Extract the [X, Y] coordinate from the center of the cell holding the provided text.  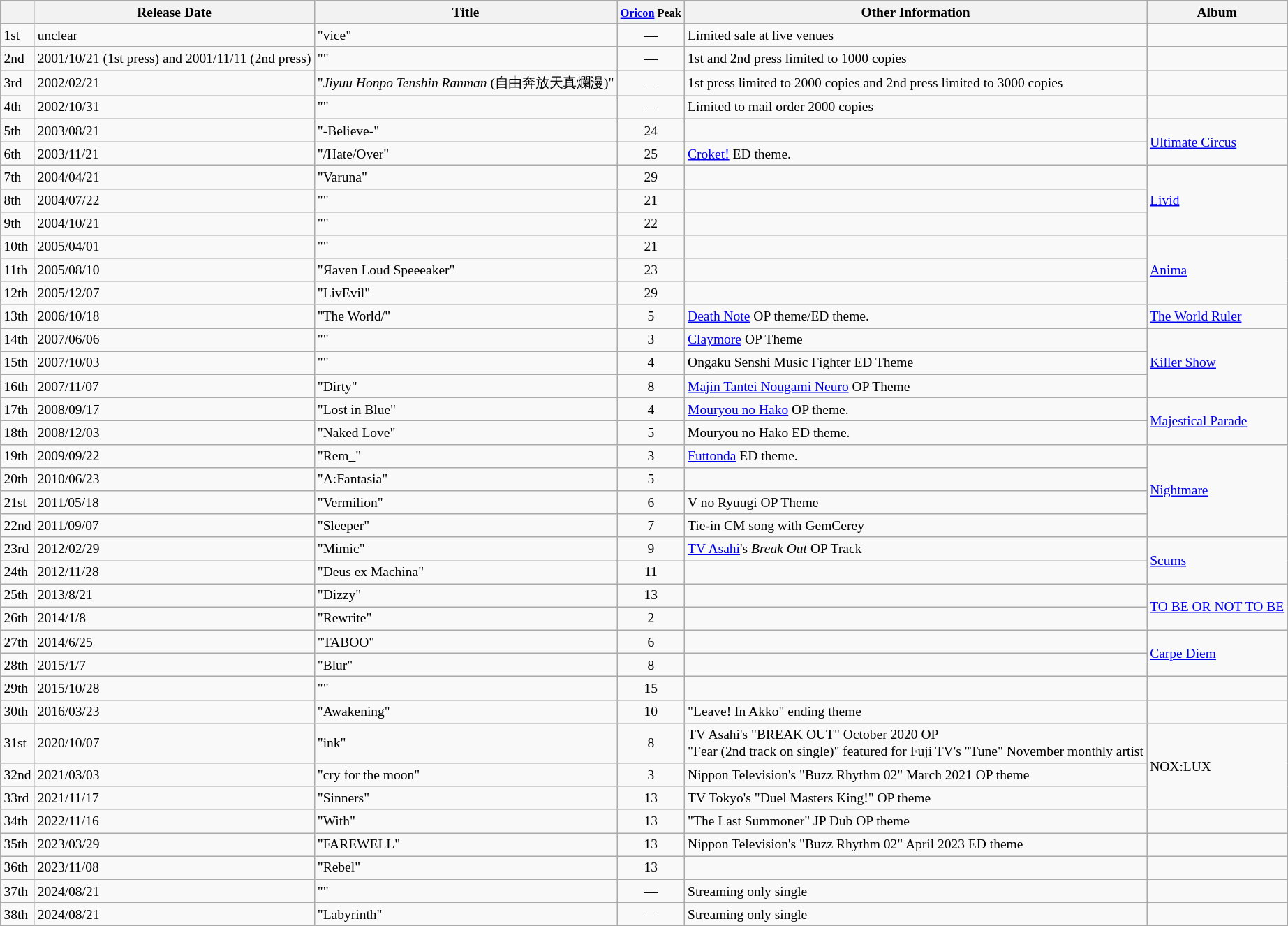
Scums [1216, 560]
15th [17, 363]
2nd [17, 59]
"The World/" [466, 316]
2004/04/21 [175, 177]
2008/12/03 [175, 433]
2002/10/31 [175, 108]
2021/11/17 [175, 798]
"Mimic" [466, 549]
11 [651, 571]
2011/05/18 [175, 503]
Futtonda ED theme. [915, 455]
Killer Show [1216, 363]
2020/10/07 [175, 743]
"Яaven Loud Speeeaker" [466, 270]
20th [17, 479]
"Deus ex Machina" [466, 571]
27th [17, 641]
2021/03/03 [175, 775]
"cry for the moon" [466, 775]
18th [17, 433]
"/Hate/Over" [466, 154]
V no Ryuugi OP Theme [915, 503]
"LivEvil" [466, 293]
24th [17, 571]
25 [651, 154]
3rd [17, 83]
"With" [466, 821]
2015/1/7 [175, 665]
2002/02/21 [175, 83]
33rd [17, 798]
Majin Tantei Nougami Neuro OP Theme [915, 385]
"Awakening" [466, 711]
"Dirty" [466, 385]
7th [17, 177]
2004/10/21 [175, 223]
2014/6/25 [175, 641]
Ultimate Circus [1216, 142]
Mouryou no Hako ED theme. [915, 433]
2005/08/10 [175, 270]
TV Tokyo's "Duel Masters King!" OP theme [915, 798]
2007/06/06 [175, 339]
2005/12/07 [175, 293]
2013/8/21 [175, 595]
2012/11/28 [175, 571]
2009/09/22 [175, 455]
"Naked Love" [466, 433]
Other Information [915, 13]
22nd [17, 525]
2014/1/8 [175, 619]
2010/06/23 [175, 479]
"Varuna" [466, 177]
Ongaku Senshi Music Fighter ED Theme [915, 363]
TV Asahi's "BREAK OUT" October 2020 OP"Fear (2nd track on single)" featured for Fuji TV's "Tune" November monthly artist [915, 743]
"Jiyuu Honpo Tenshin Ranman (自由奔放天真爛漫)" [466, 83]
26th [17, 619]
35th [17, 845]
1st press limited to 2000 copies and 2nd press limited to 3000 copies [915, 83]
25th [17, 595]
6th [17, 154]
2016/03/23 [175, 711]
Carpe Diem [1216, 654]
"The Last Summoner" JP Dub OP theme [915, 821]
2003/08/21 [175, 130]
37th [17, 891]
"Rebel" [466, 867]
Croket! ED theme. [915, 154]
"TABOO" [466, 641]
23 [651, 270]
The World Ruler [1216, 316]
30th [17, 711]
Limited to mail order 2000 copies [915, 108]
2007/10/03 [175, 363]
2008/09/17 [175, 409]
29th [17, 689]
2015/10/28 [175, 689]
2004/07/22 [175, 200]
2022/11/16 [175, 821]
"Rewrite" [466, 619]
"Sleeper" [466, 525]
"Blur" [466, 665]
2012/02/29 [175, 549]
23rd [17, 549]
15 [651, 689]
Nippon Television's "Buzz Rhythm 02" April 2023 ED theme [915, 845]
Release Date [175, 13]
13th [17, 316]
36th [17, 867]
8th [17, 200]
31st [17, 743]
TO BE OR NOT TO BE [1216, 608]
"Labyrinth" [466, 913]
17th [17, 409]
9th [17, 223]
10th [17, 247]
10 [651, 711]
Album [1216, 13]
Majestical Parade [1216, 422]
4th [17, 108]
2 [651, 619]
14th [17, 339]
5th [17, 130]
Tie-in CM song with GemCerey [915, 525]
11th [17, 270]
2023/03/29 [175, 845]
TV Asahi's Break Out OP Track [915, 549]
unclear [175, 35]
7 [651, 525]
2003/11/21 [175, 154]
21st [17, 503]
Death Note OP theme/ED theme. [915, 316]
"A:Fantasia" [466, 479]
Nippon Television's "Buzz Rhythm 02" March 2021 OP theme [915, 775]
"vice" [466, 35]
"Leave! In Akko" ending theme [915, 711]
19th [17, 455]
2011/09/07 [175, 525]
"Lost in Blue" [466, 409]
38th [17, 913]
NOX:LUX [1216, 766]
"-Believe-" [466, 130]
2006/10/18 [175, 316]
2007/11/07 [175, 385]
1st [17, 35]
2001/10/21 (1st press) and 2001/11/11 (2nd press) [175, 59]
Claymore OP Theme [915, 339]
"Vermilion" [466, 503]
"Dizzy" [466, 595]
9 [651, 549]
22 [651, 223]
28th [17, 665]
34th [17, 821]
Nightmare [1216, 490]
16th [17, 385]
32nd [17, 775]
"Rem_" [466, 455]
Oricon Peak [651, 13]
1st and 2nd press limited to 1000 copies [915, 59]
2023/11/08 [175, 867]
Mouryou no Hako OP theme. [915, 409]
Limited sale at live venues [915, 35]
Title [466, 13]
2005/04/01 [175, 247]
24 [651, 130]
"ink" [466, 743]
"Sinners" [466, 798]
12th [17, 293]
"FAREWELL" [466, 845]
Livid [1216, 200]
Anima [1216, 270]
